From the cell containing the given text, extract its center point as (X, Y) coordinate. 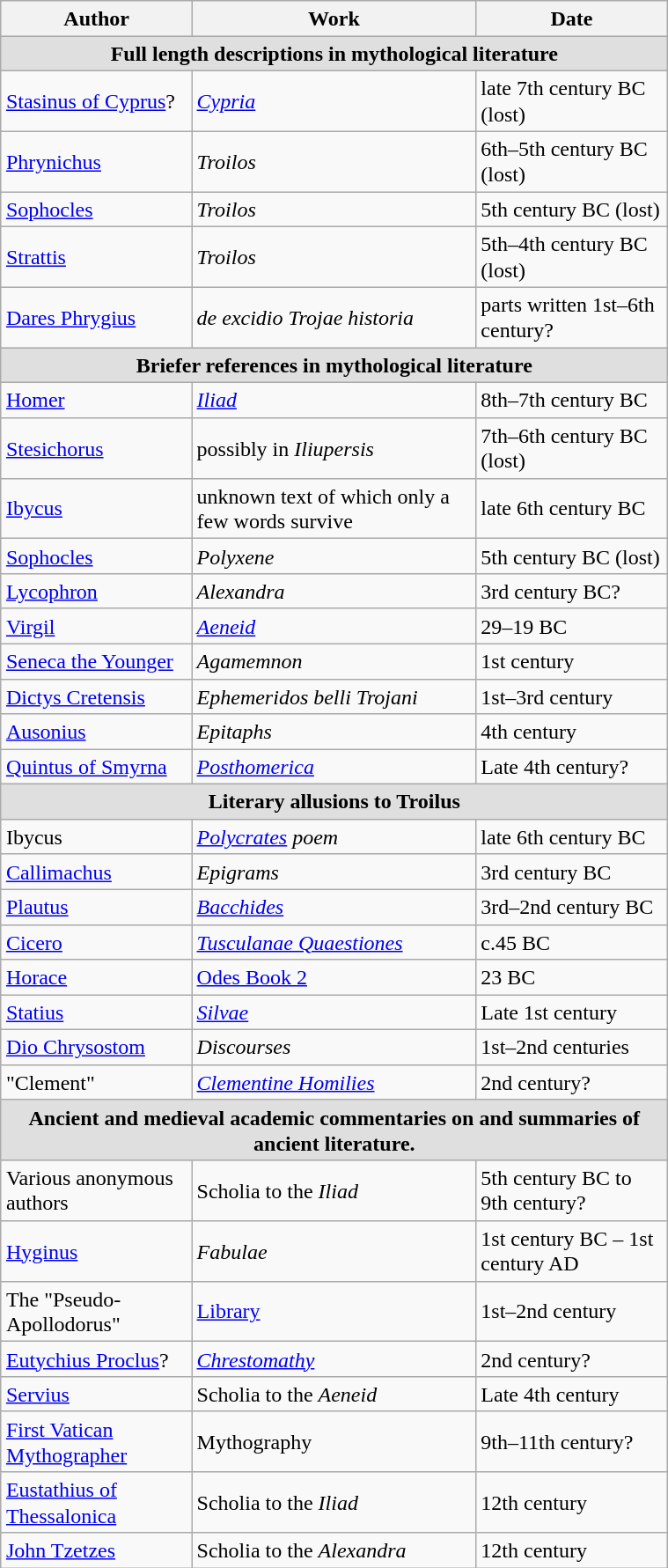
Stesichorus (97, 447)
Dio Chrysostom (97, 1048)
Stasinus of Cyprus? (97, 100)
Mythography (334, 1442)
23 BC (572, 977)
3rd century BC? (572, 592)
Phrynichus (97, 162)
5th–4th century BC (lost) (572, 257)
possibly in Iliupersis (334, 447)
Bacchides (334, 907)
Late 4th century (572, 1395)
5th century BC to 9th century? (572, 1190)
"Clement" (97, 1082)
Eustathius of Thessalonica (97, 1502)
8th–7th century BC (572, 401)
Discourses (334, 1048)
Polyxene (334, 556)
9th–11th century? (572, 1442)
Literary allusions to Troilus (334, 802)
Full length descriptions in mythological literature (334, 54)
Late 4th century? (572, 767)
de excidio Trojae historia (334, 317)
1st–2nd centuries (572, 1048)
1st century (572, 661)
Epitaphs (334, 732)
Scholia to the Alexandra (334, 1550)
6th–5th century BC (lost) (572, 162)
Lycophron (97, 592)
Iliad (334, 401)
unknown text of which only a few words survive (334, 509)
Hyginus (97, 1250)
Homer (97, 401)
1st–2nd century (572, 1312)
Ausonius (97, 732)
Work (334, 18)
Author (97, 18)
Horace (97, 977)
Posthomerica (334, 767)
Various anonymous authors (97, 1190)
parts written 1st–6th century? (572, 317)
The "Pseudo-Apollodorus" (97, 1312)
Cicero (97, 942)
Statius (97, 1012)
3rd century BC (572, 872)
Library (334, 1312)
Seneca the Younger (97, 661)
Odes Book 2 (334, 977)
Aeneid (334, 626)
29–19 BC (572, 626)
Callimachus (97, 872)
4th century (572, 732)
John Tzetzes (97, 1550)
Dictys Cretensis (97, 696)
c.45 BC (572, 942)
late 7th century BC (lost) (572, 100)
Epigrams (334, 872)
3rd–2nd century BC (572, 907)
Silvae (334, 1012)
1st–3rd century (572, 696)
Quintus of Smyrna (97, 767)
Polycrates poem (334, 836)
Strattis (97, 257)
Dares Phrygius (97, 317)
Agamemnon (334, 661)
Chrestomathy (334, 1359)
Cypria (334, 100)
1st century BC – 1st century AD (572, 1250)
Late 1st century (572, 1012)
7th–6th century BC (lost) (572, 447)
Servius (97, 1395)
Eutychius Proclus? (97, 1359)
Plautus (97, 907)
Alexandra (334, 592)
Fabulae (334, 1250)
Virgil (97, 626)
Clementine Homilies (334, 1082)
Briefer references in mythological literature (334, 365)
First Vatican Mythographer (97, 1442)
Tusculanae Quaestiones (334, 942)
Ephemeridos belli Trojani (334, 696)
Date (572, 18)
Ancient and medieval academic commentaries on and summaries of ancient literature. (334, 1130)
Scholia to the Aeneid (334, 1395)
